Extract the [x, y] coordinate from the center of the cell holding the provided text.  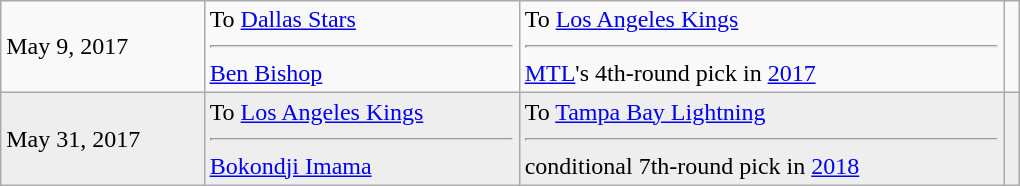
May 31, 2017 [102, 139]
To Los Angeles Kings MTL's 4th-round pick in 2017 [762, 47]
To Dallas Stars Ben Bishop [362, 47]
To Los Angeles Kings Bokondji Imama [362, 139]
May 9, 2017 [102, 47]
To Tampa Bay Lightning conditional 7th-round pick in 2018 [762, 139]
